Output the [X, Y] coordinate of the center of the cell containing the given text.  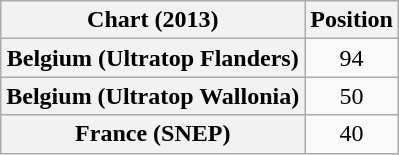
Belgium (Ultratop Flanders) [153, 58]
Position [352, 20]
94 [352, 58]
Chart (2013) [153, 20]
40 [352, 134]
50 [352, 96]
France (SNEP) [153, 134]
Belgium (Ultratop Wallonia) [153, 96]
